Find where the given text appears and provide that cell's center as [x, y] coordinate. 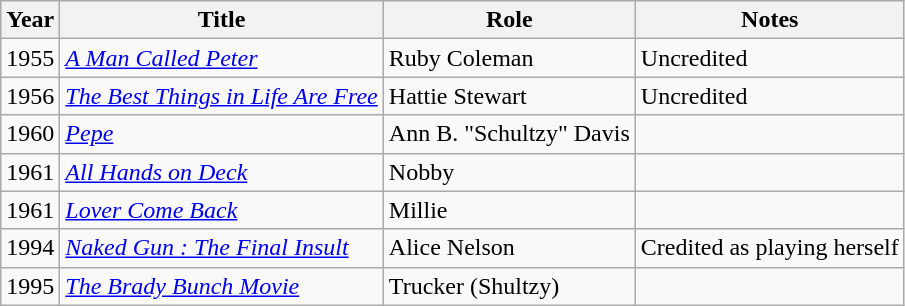
Hattie Stewart [509, 96]
Nobby [509, 172]
Trucker (Shultzy) [509, 286]
All Hands on Deck [222, 172]
A Man Called Peter [222, 58]
Role [509, 20]
The Brady Bunch Movie [222, 286]
Lover Come Back [222, 210]
Notes [770, 20]
1994 [30, 248]
Ruby Coleman [509, 58]
Title [222, 20]
Pepe [222, 134]
Year [30, 20]
Credited as playing herself [770, 248]
1955 [30, 58]
1995 [30, 286]
Millie [509, 210]
Alice Nelson [509, 248]
Naked Gun : The Final Insult [222, 248]
Ann B. "Schultzy" Davis [509, 134]
1956 [30, 96]
1960 [30, 134]
The Best Things in Life Are Free [222, 96]
